Determine the (x, y) coordinate at the center of the cell enclosing the given text.  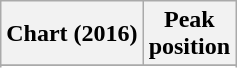
Peak position (189, 34)
Chart (2016) (72, 34)
